From the cell containing the given text, extract its center point as (X, Y) coordinate. 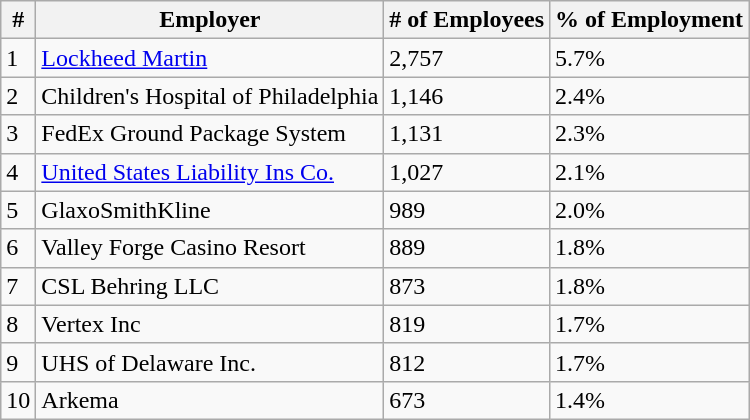
7 (18, 286)
673 (467, 400)
1,027 (467, 172)
2 (18, 96)
Vertex Inc (210, 324)
819 (467, 324)
Children's Hospital of Philadelphia (210, 96)
GlaxoSmithKline (210, 210)
Lockheed Martin (210, 58)
3 (18, 134)
1,131 (467, 134)
United States Liability Ins Co. (210, 172)
8 (18, 324)
Arkema (210, 400)
1.4% (650, 400)
2.0% (650, 210)
CSL Behring LLC (210, 286)
889 (467, 248)
9 (18, 362)
10 (18, 400)
2.1% (650, 172)
4 (18, 172)
6 (18, 248)
2.4% (650, 96)
Employer (210, 20)
Valley Forge Casino Resort (210, 248)
# of Employees (467, 20)
FedEx Ground Package System (210, 134)
# (18, 20)
812 (467, 362)
2.3% (650, 134)
2,757 (467, 58)
% of Employment (650, 20)
873 (467, 286)
5 (18, 210)
5.7% (650, 58)
1,146 (467, 96)
989 (467, 210)
1 (18, 58)
UHS of Delaware Inc. (210, 362)
